Identify which cell holds the provided text, then report its (X, Y) central coordinate. 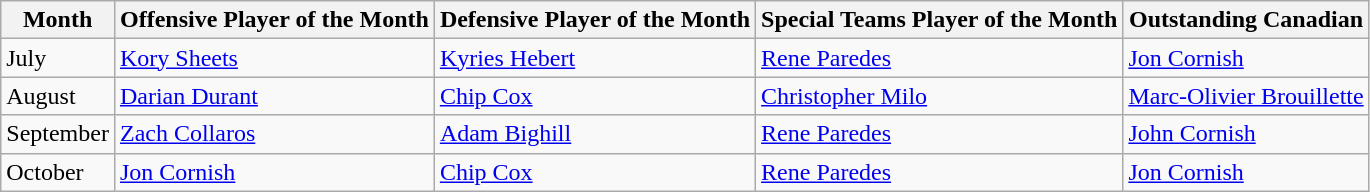
August (58, 96)
October (58, 172)
Offensive Player of the Month (274, 20)
Kory Sheets (274, 58)
Zach Collaros (274, 134)
Darian Durant (274, 96)
John Cornish (1246, 134)
Kyries Hebert (594, 58)
Month (58, 20)
September (58, 134)
Outstanding Canadian (1246, 20)
Adam Bighill (594, 134)
Special Teams Player of the Month (940, 20)
Christopher Milo (940, 96)
Defensive Player of the Month (594, 20)
Marc-Olivier Brouillette (1246, 96)
July (58, 58)
